Locate the cell with the specified text and output its (X, Y) center coordinate. 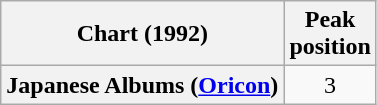
Peak position (330, 34)
Japanese Albums (Oricon) (142, 85)
3 (330, 85)
Chart (1992) (142, 34)
